Scan for the cell matching the given text and deliver its [X, Y] coordinate at center. 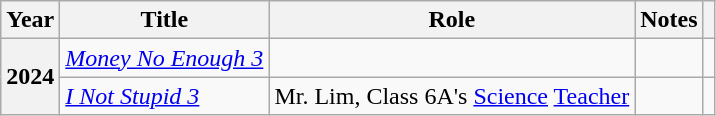
I Not Stupid 3 [164, 96]
Notes [669, 20]
Mr. Lim, Class 6A's Science Teacher [452, 96]
Role [452, 20]
Money No Enough 3 [164, 58]
Title [164, 20]
2024 [30, 77]
Year [30, 20]
